Identify which cell holds the provided text, then report its (x, y) central coordinate. 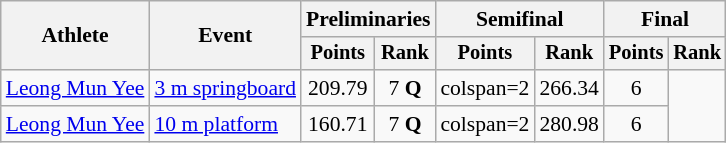
280.98 (568, 124)
Athlete (76, 36)
266.34 (568, 88)
Event (225, 36)
160.71 (338, 124)
Semifinal (520, 19)
209.79 (338, 88)
Final (665, 19)
10 m platform (225, 124)
Preliminaries (368, 19)
3 m springboard (225, 88)
